Extract the [X, Y] coordinate from the center of the cell holding the provided text.  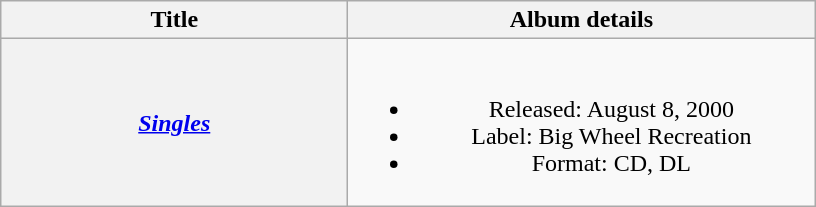
Singles [174, 122]
Album details [582, 20]
Title [174, 20]
Released: August 8, 2000Label: Big Wheel RecreationFormat: CD, DL [582, 122]
